Provide the [X, Y] coordinate of the cell's center where the given text is located.  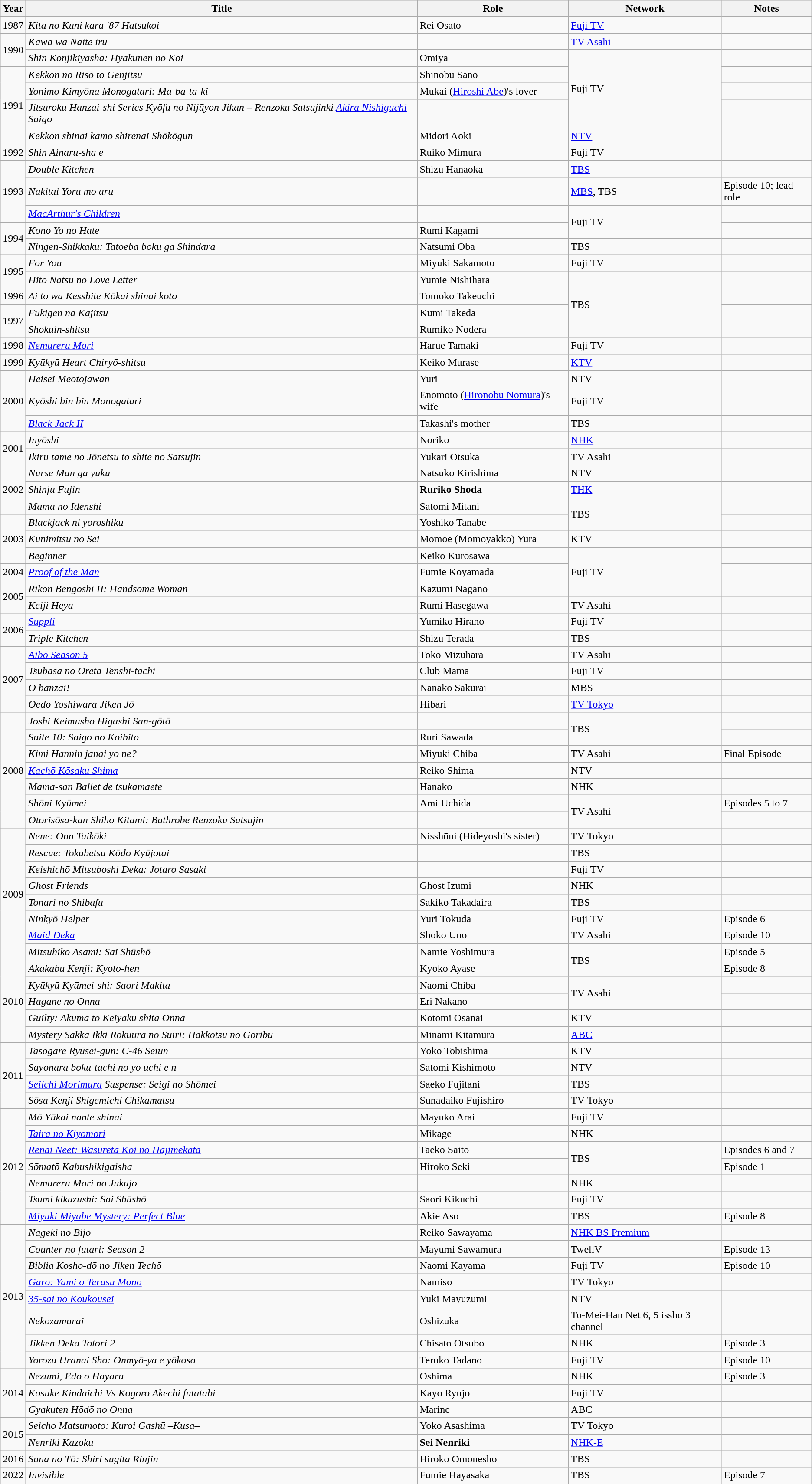
Shoko Uno [493, 935]
Yukari Otsuka [493, 456]
Yoshiko Tanabe [493, 523]
Shizu Hanaoka [493, 169]
Akie Aso [493, 1216]
2008 [13, 770]
2010 [13, 1001]
Double Kitchen [222, 169]
Beginner [222, 556]
Kazumi Nagano [493, 589]
Kyūkyū Heart Chiryō-shitsu [222, 362]
2012 [13, 1166]
Keiko Kurosawa [493, 556]
Ningen-Shikkaku: Tatoeba boku ga Shindara [222, 247]
1995 [13, 272]
Kimi Hannin janai yo ne? [222, 753]
Sayonara boku-tachi no yo uchi e n [222, 1068]
Akakabu Kenji: Kyoto-hen [222, 968]
Fukigen na Kajitsu [222, 313]
1998 [13, 346]
2000 [13, 401]
Ninkyō Helper [222, 919]
Nekozamurai [222, 1321]
Shokuin-shitsu [222, 329]
Keiko Murase [493, 362]
Shōni Kyūmei [222, 803]
Jikken Deka Totori 2 [222, 1343]
Rei Osato [493, 25]
Mayumi Sawamura [493, 1249]
Naomi Kayama [493, 1265]
Tsubasa no Oreta Tenshi-tachi [222, 671]
Biblia Kosho-dō no Jiken Techō [222, 1265]
Notes [766, 9]
2016 [13, 1459]
Marine [493, 1409]
Episode 7 [766, 1475]
Yuri [493, 379]
Suppli [222, 622]
Yoko Tobishima [493, 1051]
Aibō Season 5 [222, 655]
1996 [13, 296]
Hito Natsu no Love Letter [222, 280]
Yumiko Hirano [493, 622]
Ami Uchida [493, 803]
Suite 10: Saigo no Koibito [222, 737]
Kumi Takeda [493, 313]
2015 [13, 1434]
Kunimitsu no Sei [222, 539]
Guilty: Akuma to Keiyaku shita Onna [222, 1018]
Mama-san Ballet de tsukamaete [222, 787]
Counter no futari: Season 2 [222, 1249]
Nezumi, Edo o Hayaru [222, 1376]
Proof of the Man [222, 572]
Sunadaiko Fujishiro [493, 1101]
Toko Mizuhara [493, 655]
Shinju Fujin [222, 489]
Yorozu Uranai Sho: Onmyō-ya e yōkoso [222, 1360]
Kyūkyū Kyūmei-shi: Saori Makita [222, 985]
Kawa wa Naite iru [222, 42]
Nakitai Yoru mo aru [222, 191]
2014 [13, 1393]
Nemureru Mori [222, 346]
Namie Yoshimura [493, 952]
2005 [13, 597]
Natsuko Kirishima [493, 473]
Nene: Onn Taikōki [222, 836]
Joshi Keimusho Higashi San-gōtō [222, 721]
Keishichō Mitsuboshi Deka: Jotaro Sasaki [222, 869]
Ruriko Shoda [493, 489]
Shin Konjikiyasha: Hyakunen no Koi [222, 58]
Ikiru tame no Jōnetsu to shite no Satsujin [222, 456]
Natsumi Oba [493, 247]
Mō Yūkai nante shinai [222, 1117]
Mukai (Hiroshi Abe)'s lover [493, 91]
Hibari [493, 704]
Inyōshi [222, 440]
Episode 10; lead role [766, 191]
Jitsuroku Hanzai-shi Series Kyōfu no Nijūyon Jikan – Renzoku Satsujinki Akira Nishiguchi Saigo [222, 114]
Sei Nenriki [493, 1442]
Episodes 6 and 7 [766, 1150]
Kachō Kōsaku Shima [222, 770]
Hagane no Onna [222, 1001]
Ai to wa Kesshite Kōkai shinai koto [222, 296]
Rumi Kagami [493, 230]
MacArthur's Children [222, 213]
Enomoto (Hironobu Nomura)'s wife [493, 401]
Satomi Mitani [493, 506]
Kyōshi bin bin Monogatari [222, 401]
Rikon Bengoshi II: Handsome Woman [222, 589]
Reiko Shima [493, 770]
MBS, TBS [645, 191]
2013 [13, 1296]
Momoe (Momoyakko) Yura [493, 539]
Invisible [222, 1475]
Sōmatō Kabushikigaisha [222, 1166]
Title [222, 9]
Yuri Tokuda [493, 919]
For You [222, 263]
Nemureru Mori no Jukujo [222, 1183]
Kotomi Osanai [493, 1018]
Seicho Matsumoto: Kuroi Gashū –Kusa– [222, 1426]
Rescue: Tokubetsu Kōdo Kyūjotai [222, 853]
Noriko [493, 440]
Episode 1 [766, 1166]
Oshima [493, 1376]
Ruri Sawada [493, 737]
1993 [13, 191]
Role [493, 9]
Nanako Sakurai [493, 688]
Namiso [493, 1282]
Final Episode [766, 753]
Episode 13 [766, 1249]
2011 [13, 1076]
2002 [13, 489]
Tsumi kikuzushi: Sai Shūshō [222, 1199]
Ruiko Mimura [493, 152]
Mikage [493, 1133]
2001 [13, 448]
Sōsa Kenji Shigemichi Chikamatsu [222, 1101]
To-Mei-Han Net 6, 5 issho 3 channel [645, 1321]
Tomoko Takeuchi [493, 296]
Triple Kitchen [222, 638]
Tasogare Ryūsei-gun: C-46 Seiun [222, 1051]
1994 [13, 239]
Keiji Heya [222, 605]
1990 [13, 50]
2009 [13, 894]
Sakiko Takadaira [493, 902]
1992 [13, 152]
2007 [13, 679]
Chisato Otsubo [493, 1343]
Miyuki Miyabe Mystery: Perfect Blue [222, 1216]
Episodes 5 to 7 [766, 803]
2003 [13, 539]
Episode 5 [766, 952]
Omiya [493, 58]
NHK BS Premium [645, 1232]
Yumie Nishihara [493, 280]
Garo: Yami o Terasu Mono [222, 1282]
THK [645, 489]
35-sai no Koukousei [222, 1298]
Taeko Saito [493, 1150]
1987 [13, 25]
Ghost Izumi [493, 886]
1991 [13, 105]
Renai Neet: Wasureta Koi no Hajimekata [222, 1150]
Nageki no Bijo [222, 1232]
Fumie Hayasaka [493, 1475]
Kono Yo no Hate [222, 230]
Heisei Meotojawan [222, 379]
TwellV [645, 1249]
Hiroko Seki [493, 1166]
Harue Tamaki [493, 346]
Suna no Tō: Shiri sugita Rinjin [222, 1459]
Tonari no Shibafu [222, 902]
Seiichi Morimura Suspense: Seigi no Shōmei [222, 1084]
Shinobu Sano [493, 75]
NHK-E [645, 1442]
Oedo Yoshiwara Jiken Jō [222, 704]
Gyakuten Hōdō no Onna [222, 1409]
Shin Ainaru-sha e [222, 152]
Shizu Terada [493, 638]
Rumiko Nodera [493, 329]
Blackjack ni yoroshiku [222, 523]
Fumie Koyamada [493, 572]
Network [645, 9]
Mama no Idenshi [222, 506]
Episode 6 [766, 919]
Black Jack II [222, 423]
Eri Nakano [493, 1001]
Mystery Sakka Ikki Rokuura no Suiri: Hakkotsu no Goribu [222, 1035]
1997 [13, 321]
Maid Deka [222, 935]
Kosuke Kindaichi Vs Kogoro Akechi futatabi [222, 1393]
2006 [13, 630]
MBS [645, 688]
Nenriki Kazoku [222, 1442]
Naomi Chiba [493, 985]
Hanako [493, 787]
Nurse Man ga yuku [222, 473]
Minami Kitamura [493, 1035]
Miyuki Chiba [493, 753]
2022 [13, 1475]
Club Mama [493, 671]
Kekkon shinai kamo shirenai Shōkōgun [222, 136]
Miyuki Sakamoto [493, 263]
Mitsuhiko Asami: Sai Shūshō [222, 952]
Saori Kikuchi [493, 1199]
Otorisōsa-kan Shiho Kitami: Bathrobe Renzoku Satsujin [222, 820]
Yuki Mayuzumi [493, 1298]
Rumi Hasegawa [493, 605]
Yoko Asashima [493, 1426]
Midori Aoki [493, 136]
O banzai! [222, 688]
Mayuko Arai [493, 1117]
Ghost Friends [222, 886]
Year [13, 9]
Taira no Kiyomori [222, 1133]
Hiroko Omonesho [493, 1459]
Kekkon no Risō to Genjitsu [222, 75]
2004 [13, 572]
Kita no Kuni kara '87 Hatsukoi [222, 25]
Kayo Ryujo [493, 1393]
Nisshūni (Hideyoshi's sister) [493, 836]
Kyoko Ayase [493, 968]
Takashi's mother [493, 423]
Yonimo Kimyōna Monogatari: Ma-ba-ta-ki [222, 91]
Oshizuka [493, 1321]
Satomi Kishimoto [493, 1068]
Teruko Tadano [493, 1360]
1999 [13, 362]
Reiko Sawayama [493, 1232]
Saeko Fujitani [493, 1084]
